Find where the given text appears and provide that cell's center as [x, y] coordinate. 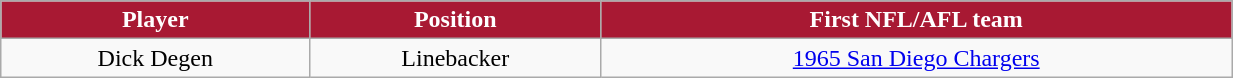
Position [456, 20]
Player [156, 20]
First NFL/AFL team [916, 20]
Linebacker [456, 58]
Dick Degen [156, 58]
1965 San Diego Chargers [916, 58]
